Search for the cell housing the specified text and yield its [x, y] center coordinate. 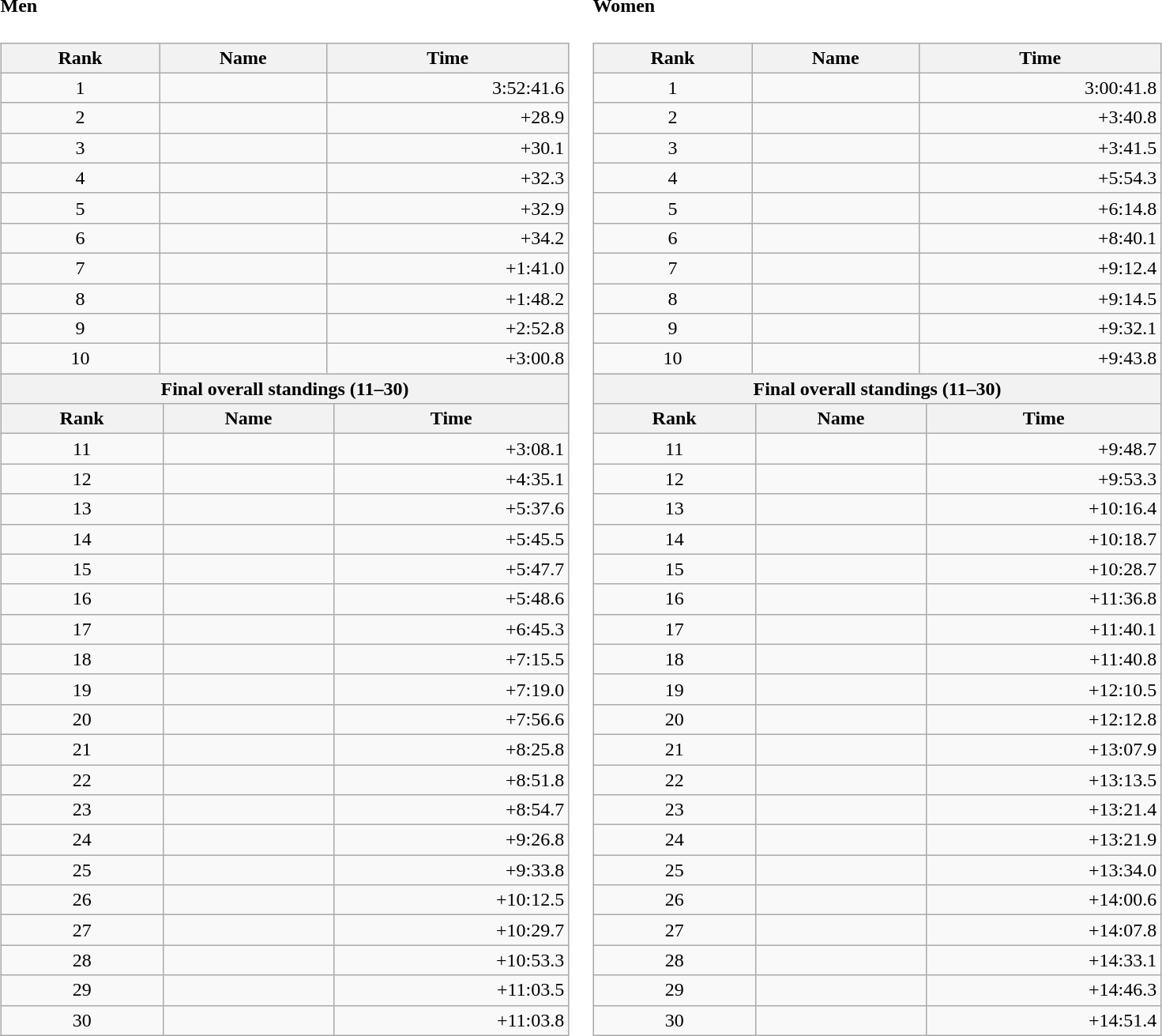
+5:54.3 [1040, 178]
+9:33.8 [452, 870]
+11:40.1 [1044, 629]
+5:48.6 [452, 599]
+3:08.1 [452, 449]
+9:32.1 [1040, 329]
+2:52.8 [448, 329]
+14:33.1 [1044, 960]
+1:48.2 [448, 299]
+4:35.1 [452, 479]
+3:41.5 [1040, 148]
+7:56.6 [452, 719]
+13:13.5 [1044, 780]
+12:10.5 [1044, 689]
+11:40.8 [1044, 659]
+10:12.5 [452, 900]
+30.1 [448, 148]
+14:07.8 [1044, 930]
+8:40.1 [1040, 238]
+6:14.8 [1040, 208]
+14:51.4 [1044, 1020]
+13:34.0 [1044, 870]
+7:15.5 [452, 659]
+14:00.6 [1044, 900]
+7:19.0 [452, 689]
+8:54.7 [452, 810]
+11:03.8 [452, 1020]
+5:37.6 [452, 509]
+13:21.9 [1044, 840]
3:00:41.8 [1040, 88]
+6:45.3 [452, 629]
+5:47.7 [452, 569]
+5:45.5 [452, 539]
+34.2 [448, 238]
+12:12.8 [1044, 719]
3:52:41.6 [448, 88]
+32.3 [448, 178]
+8:25.8 [452, 749]
+10:29.7 [452, 930]
+9:12.4 [1040, 268]
+1:41.0 [448, 268]
+14:46.3 [1044, 990]
+13:07.9 [1044, 749]
+8:51.8 [452, 780]
+11:03.5 [452, 990]
+9:26.8 [452, 840]
+10:53.3 [452, 960]
+10:28.7 [1044, 569]
+9:53.3 [1044, 479]
+10:18.7 [1044, 539]
+10:16.4 [1044, 509]
+9:43.8 [1040, 359]
+9:14.5 [1040, 299]
+3:40.8 [1040, 118]
+3:00.8 [448, 359]
+9:48.7 [1044, 449]
+32.9 [448, 208]
+11:36.8 [1044, 599]
+13:21.4 [1044, 810]
+28.9 [448, 118]
